Determine the [X, Y] coordinate at the center of the cell enclosing the given text.  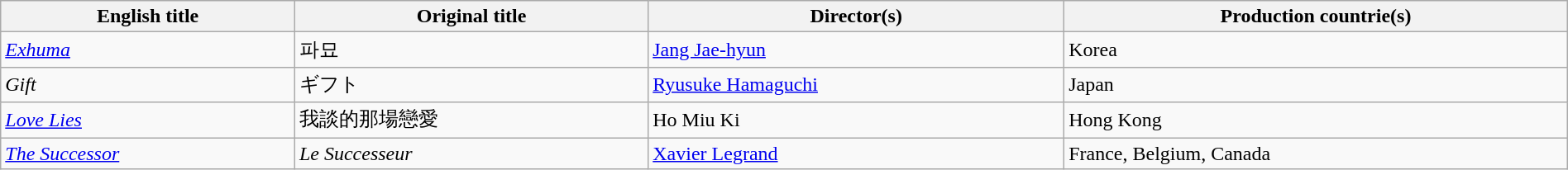
Love Lies [148, 120]
Production countrie(s) [1317, 17]
English title [148, 17]
Director(s) [857, 17]
Le Successeur [471, 153]
Hong Kong [1317, 120]
ギフト [471, 84]
Jang Jae-hyun [857, 50]
Gift [148, 84]
Korea [1317, 50]
Japan [1317, 84]
Ho Miu Ki [857, 120]
Ryusuke Hamaguchi [857, 84]
The Successor [148, 153]
我談的那場戀愛 [471, 120]
Exhuma [148, 50]
France, Belgium, Canada [1317, 153]
Xavier Legrand [857, 153]
파묘 [471, 50]
Original title [471, 17]
